Output the (x, y) coordinate of the center of the cell containing the given text.  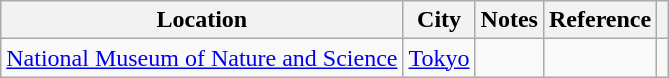
Location (202, 20)
Reference (600, 20)
Tokyo (439, 58)
Notes (509, 20)
City (439, 20)
National Museum of Nature and Science (202, 58)
